Provide the [X, Y] coordinate of the cell's center where the given text is located.  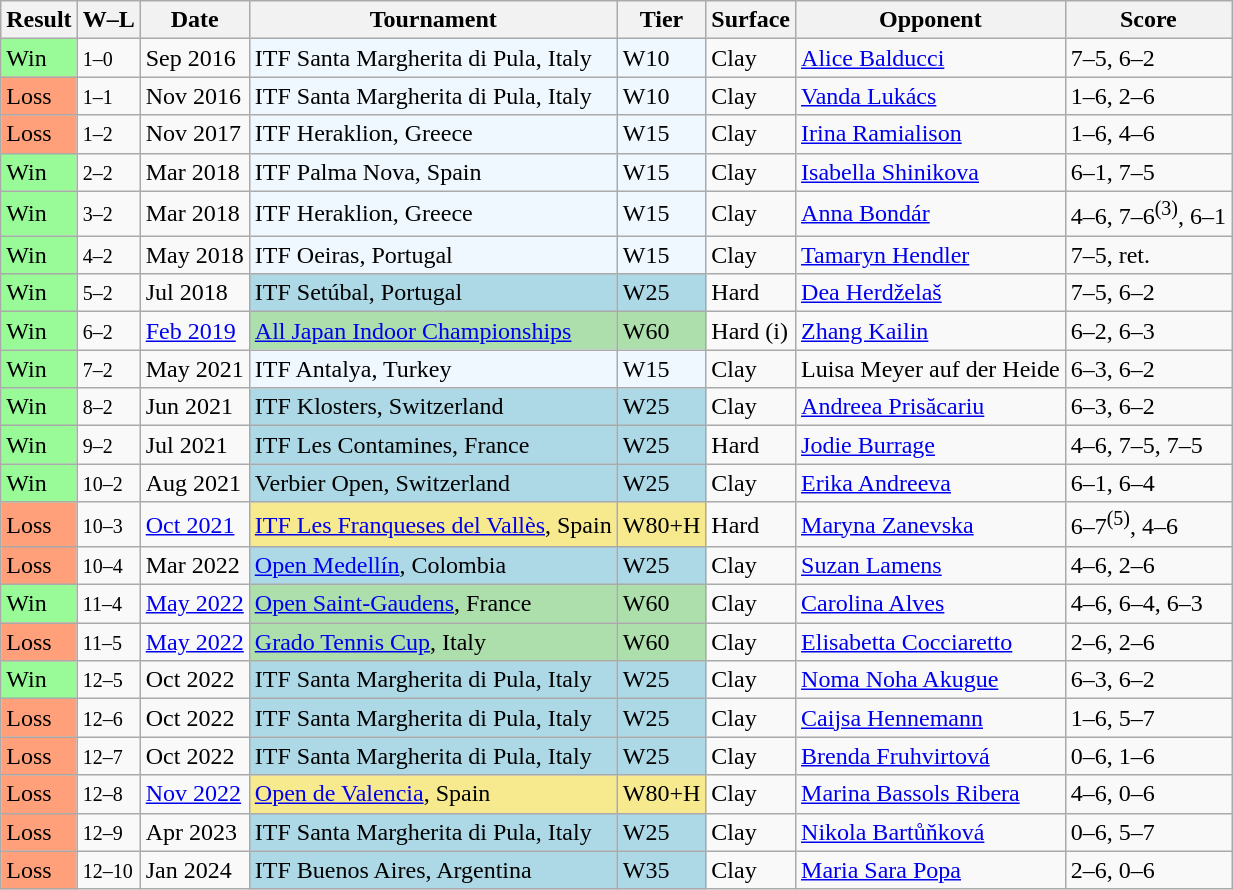
Jul 2018 [194, 293]
10–3 [108, 524]
4–6, 0–6 [1148, 794]
ITF Antalya, Turkey [433, 369]
Nov 2016 [194, 96]
11–5 [108, 642]
ITF Klosters, Switzerland [433, 407]
2–2 [108, 172]
W35 [662, 870]
Sep 2016 [194, 58]
0–6, 1–6 [1148, 756]
2–6, 2–6 [1148, 642]
Nikola Bartůňková [931, 832]
Nov 2017 [194, 134]
ITF Buenos Aires, Argentina [433, 870]
Zhang Kailin [931, 331]
6–1, 6–4 [1148, 483]
6–1, 7–5 [1148, 172]
ITF Les Contamines, France [433, 445]
6–2, 6–3 [1148, 331]
4–6, 6–4, 6–3 [1148, 604]
ITF Palma Nova, Spain [433, 172]
Erika Andreeva [931, 483]
Elisabetta Cocciaretto [931, 642]
9–2 [108, 445]
Brenda Fruhvirtová [931, 756]
ITF Les Franqueses del Vallès, Spain [433, 524]
6–7(5), 4–6 [1148, 524]
8–2 [108, 407]
Tamaryn Hendler [931, 255]
12–6 [108, 718]
Nov 2022 [194, 794]
1–6, 5–7 [1148, 718]
Verbier Open, Switzerland [433, 483]
Grado Tennis Cup, Italy [433, 642]
Andreea Prisăcariu [931, 407]
Irina Ramialison [931, 134]
Dea Herdželaš [931, 293]
Maria Sara Popa [931, 870]
Anna Bondár [931, 214]
Tier [662, 20]
4–6, 2–6 [1148, 566]
Open de Valencia, Spain [433, 794]
4–2 [108, 255]
Hard (i) [751, 331]
Maryna Zanevska [931, 524]
2–6, 0–6 [1148, 870]
Aug 2021 [194, 483]
Mar 2022 [194, 566]
11–4 [108, 604]
1–6, 2–6 [1148, 96]
7–5, ret. [1148, 255]
Jul 2021 [194, 445]
12–10 [108, 870]
Suzan Lamens [931, 566]
5–2 [108, 293]
Jodie Burrage [931, 445]
Feb 2019 [194, 331]
Jun 2021 [194, 407]
Alice Balducci [931, 58]
Caijsa Hennemann [931, 718]
4–6, 7–6(3), 6–1 [1148, 214]
Isabella Shinikova [931, 172]
Marina Bassols Ribera [931, 794]
May 2018 [194, 255]
Carolina Alves [931, 604]
12–8 [108, 794]
3–2 [108, 214]
4–6, 7–5, 7–5 [1148, 445]
Result [39, 20]
ITF Setúbal, Portugal [433, 293]
Open Medellín, Colombia [433, 566]
Luisa Meyer auf der Heide [931, 369]
Apr 2023 [194, 832]
Oct 2021 [194, 524]
Score [1148, 20]
Surface [751, 20]
W–L [108, 20]
10–2 [108, 483]
Date [194, 20]
Opponent [931, 20]
ITF Oeiras, Portugal [433, 255]
6–2 [108, 331]
All Japan Indoor Championships [433, 331]
May 2021 [194, 369]
0–6, 5–7 [1148, 832]
1–2 [108, 134]
10–4 [108, 566]
1–6, 4–6 [1148, 134]
12–9 [108, 832]
Noma Noha Akugue [931, 680]
Open Saint-Gaudens, France [433, 604]
12–5 [108, 680]
1–1 [108, 96]
Tournament [433, 20]
1–0 [108, 58]
12–7 [108, 756]
7–2 [108, 369]
Jan 2024 [194, 870]
Vanda Lukács [931, 96]
